Search for the cell housing the specified text and yield its (X, Y) center coordinate. 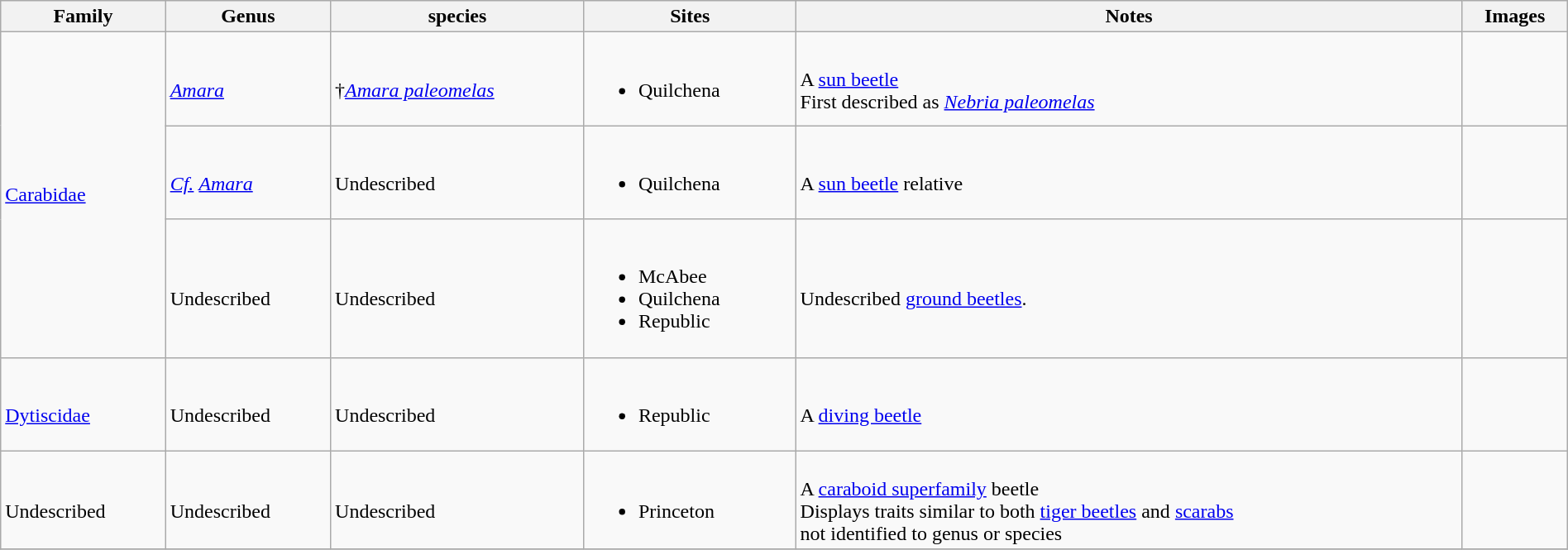
Images (1515, 17)
Undescribed ground beetles. (1129, 288)
species (458, 17)
Family (83, 17)
Notes (1129, 17)
Amara (248, 79)
Republic (690, 404)
Carabidae (83, 195)
Dytiscidae (83, 404)
A sun beetle First described as Nebria paleomelas (1129, 79)
A caraboid superfamily beetleDisplays traits similar to both tiger beetles and scarabs not identified to genus or species (1129, 500)
Princeton (690, 500)
A sun beetle relative (1129, 172)
McAbeeQuilchenaRepublic (690, 288)
†Amara paleomelas (458, 79)
Cf. Amara (248, 172)
A diving beetle (1129, 404)
Genus (248, 17)
Sites (690, 17)
